From the cell containing the given text, extract its center point as [x, y] coordinate. 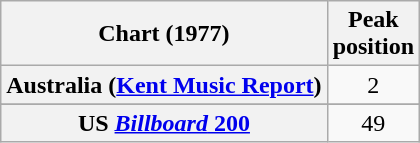
US Billboard 200 [164, 123]
Australia (Kent Music Report) [164, 85]
Peakposition [373, 34]
49 [373, 123]
Chart (1977) [164, 34]
2 [373, 85]
